Scan for the cell matching the given text and deliver its (x, y) coordinate at center. 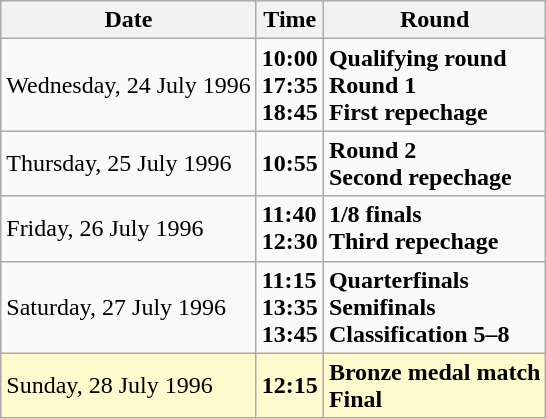
Time (290, 20)
10:0017:3518:45 (290, 85)
11:1513:3513:45 (290, 307)
Wednesday, 24 July 1996 (129, 85)
Date (129, 20)
Bronze medal matchFinal (434, 386)
Round (434, 20)
Thursday, 25 July 1996 (129, 164)
Sunday, 28 July 1996 (129, 386)
1/8 finalsThird repechage (434, 228)
Saturday, 27 July 1996 (129, 307)
Qualifying roundRound 1First repechage (434, 85)
Friday, 26 July 1996 (129, 228)
Round 2Second repechage (434, 164)
QuarterfinalsSemifinalsClassification 5–8 (434, 307)
11:4012:30 (290, 228)
10:55 (290, 164)
12:15 (290, 386)
